Capture the cell that displays the provided text and extract its [X, Y] central coordinate. 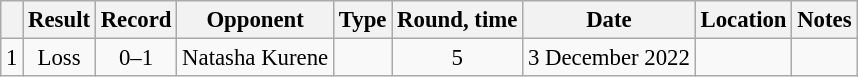
Location [744, 20]
Opponent [256, 20]
1 [12, 58]
Record [136, 20]
Round, time [458, 20]
Result [60, 20]
3 December 2022 [610, 58]
Notes [824, 20]
0–1 [136, 58]
Type [362, 20]
Date [610, 20]
5 [458, 58]
Loss [60, 58]
Natasha Kurene [256, 58]
